Capture the cell that displays the provided text and extract its (x, y) central coordinate. 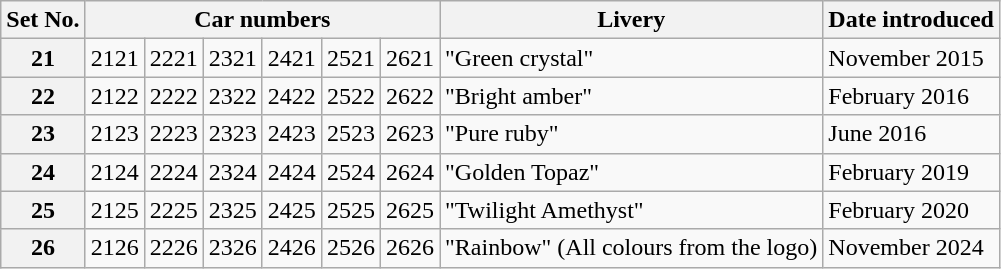
June 2016 (912, 134)
2424 (292, 172)
23 (43, 134)
"Rainbow" (All colours from the logo) (632, 248)
2421 (292, 58)
2325 (232, 210)
2526 (350, 248)
2521 (350, 58)
25 (43, 210)
"Bright amber" (632, 96)
2425 (292, 210)
"Green crystal" (632, 58)
2125 (114, 210)
Livery (632, 20)
2126 (114, 248)
2525 (350, 210)
February 2020 (912, 210)
2523 (350, 134)
2124 (114, 172)
2623 (410, 134)
2624 (410, 172)
2622 (410, 96)
2222 (174, 96)
Car numbers (262, 20)
2625 (410, 210)
2324 (232, 172)
2524 (350, 172)
2123 (114, 134)
"Twilight Amethyst" (632, 210)
2323 (232, 134)
2626 (410, 248)
February 2016 (912, 96)
2226 (174, 248)
24 (43, 172)
2621 (410, 58)
November 2024 (912, 248)
February 2019 (912, 172)
2121 (114, 58)
"Golden Topaz" (632, 172)
Date introduced (912, 20)
2326 (232, 248)
2422 (292, 96)
November 2015 (912, 58)
2426 (292, 248)
2423 (292, 134)
2223 (174, 134)
21 (43, 58)
2322 (232, 96)
2522 (350, 96)
2224 (174, 172)
Set No. (43, 20)
22 (43, 96)
2221 (174, 58)
26 (43, 248)
2225 (174, 210)
"Pure ruby" (632, 134)
2122 (114, 96)
2321 (232, 58)
